Find where the given text appears and provide that cell's center as (X, Y) coordinate. 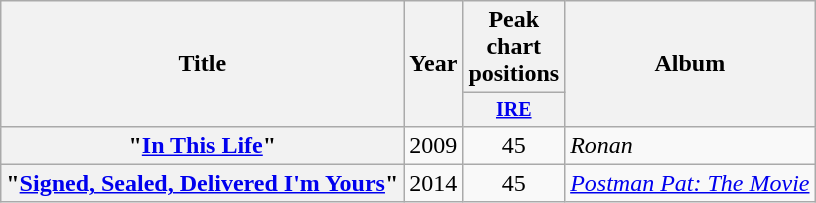
2009 (434, 145)
Peak chart positions (514, 47)
"Signed, Sealed, Delivered I'm Yours" (202, 183)
2014 (434, 183)
Postman Pat: The Movie (690, 183)
Title (202, 64)
"In This Life" (202, 145)
Year (434, 64)
IRE (514, 110)
Ronan (690, 145)
Album (690, 64)
